Scan for the cell matching the given text and deliver its [x, y] coordinate at center. 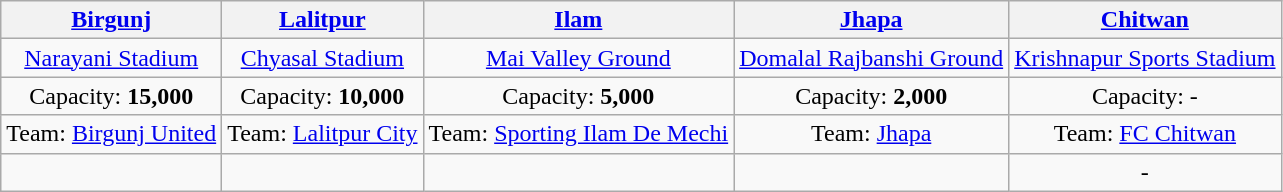
Birgunj [112, 20]
Narayani Stadium [112, 58]
Ilam [578, 20]
Mai Valley Ground [578, 58]
Krishnapur Sports Stadium [1145, 58]
Lalitpur [322, 20]
Domalal Rajbanshi Ground [872, 58]
- [1145, 172]
Jhapa [872, 20]
Capacity: 5,000 [578, 96]
Capacity: 10,000 [322, 96]
Capacity: 15,000 [112, 96]
Chyasal Stadium [322, 58]
Team: Lalitpur City [322, 134]
Chitwan [1145, 20]
Team: Sporting Ilam De Mechi [578, 134]
Team: Birgunj United [112, 134]
Team: Jhapa [872, 134]
Capacity: 2,000 [872, 96]
Team: FC Chitwan [1145, 134]
Capacity: - [1145, 96]
